Search for the cell housing the specified text and yield its (x, y) center coordinate. 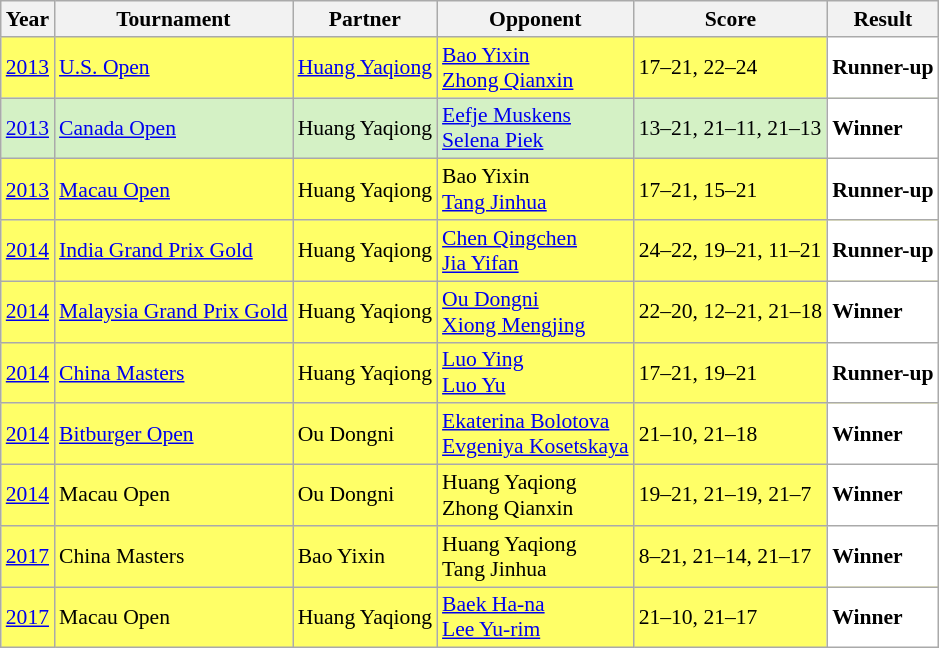
U.S. Open (174, 68)
Chen Qingchen Jia Yifan (536, 250)
17–21, 15–21 (731, 190)
Bao Yixin Tang Jinhua (536, 190)
22–20, 12–21, 21–18 (731, 312)
24–22, 19–21, 11–21 (731, 250)
8–21, 21–14, 21–17 (731, 556)
Tournament (174, 19)
Canada Open (174, 128)
13–21, 21–11, 21–13 (731, 128)
Opponent (536, 19)
Ou Dongni Xiong Mengjing (536, 312)
Malaysia Grand Prix Gold (174, 312)
Huang Yaqiong Tang Jinhua (536, 556)
Ekaterina Bolotova Evgeniya Kosetskaya (536, 434)
Bao Yixin (365, 556)
21–10, 21–18 (731, 434)
Score (731, 19)
21–10, 21–17 (731, 618)
Eefje Muskens Selena Piek (536, 128)
Luo Ying Luo Yu (536, 372)
Huang Yaqiong Zhong Qianxin (536, 496)
Baek Ha-na Lee Yu-rim (536, 618)
Bitburger Open (174, 434)
India Grand Prix Gold (174, 250)
Bao Yixin Zhong Qianxin (536, 68)
17–21, 22–24 (731, 68)
Year (28, 19)
Result (882, 19)
19–21, 21–19, 21–7 (731, 496)
17–21, 19–21 (731, 372)
Partner (365, 19)
